Determine the (X, Y) coordinate at the center of the cell enclosing the given text.  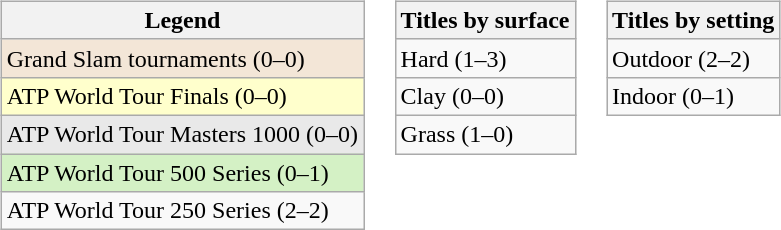
Indoor (0–1) (694, 96)
ATP World Tour Finals (0–0) (182, 96)
Titles by setting (694, 20)
Clay (0–0) (485, 96)
Outdoor (2–2) (694, 58)
ATP World Tour 250 Series (2–2) (182, 211)
Legend (182, 20)
Grass (1–0) (485, 134)
ATP World Tour 500 Series (0–1) (182, 173)
ATP World Tour Masters 1000 (0–0) (182, 134)
Hard (1–3) (485, 58)
Grand Slam tournaments (0–0) (182, 58)
Titles by surface (485, 20)
